For the text-containing cell, return its midpoint in [x, y] coordinate format. 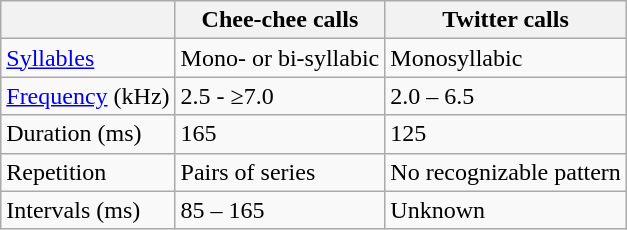
Chee-chee calls [280, 20]
Duration (ms) [88, 134]
Frequency (kHz) [88, 96]
165 [280, 134]
Syllables [88, 58]
Repetition [88, 172]
Mono- or bi-syllabic [280, 58]
Twitter calls [506, 20]
85 – 165 [280, 210]
Intervals (ms) [88, 210]
No recognizable pattern [506, 172]
2.0 – 6.5 [506, 96]
Pairs of series [280, 172]
Unknown [506, 210]
125 [506, 134]
Monosyllabic [506, 58]
2.5 - ≥7.0 [280, 96]
